Capture the cell that displays the provided text and extract its (x, y) central coordinate. 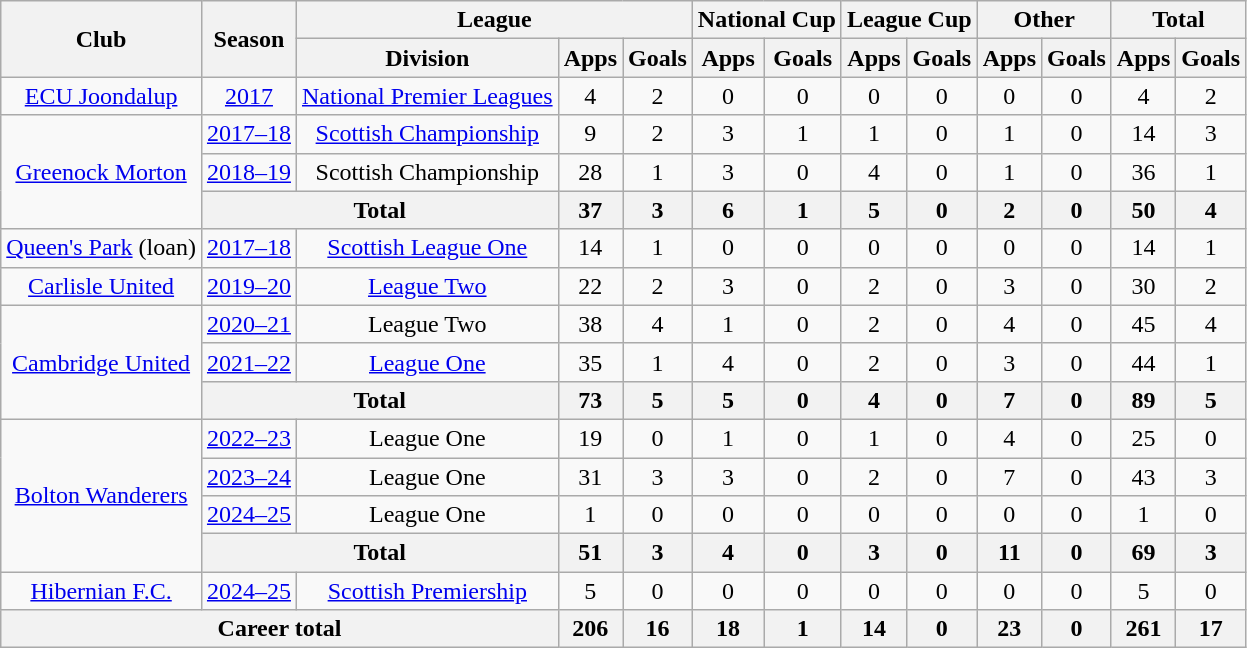
Carlisle United (102, 286)
Hibernian F.C. (102, 591)
261 (1143, 629)
50 (1143, 210)
69 (1143, 553)
2021–22 (248, 362)
43 (1143, 477)
Career total (280, 629)
Season (248, 39)
36 (1143, 172)
44 (1143, 362)
25 (1143, 438)
Scottish Premiership (427, 591)
2017 (248, 96)
11 (1009, 553)
Scottish League One (427, 248)
National Cup (766, 20)
Cambridge United (102, 362)
Greenock Morton (102, 172)
51 (590, 553)
206 (590, 629)
73 (590, 400)
37 (590, 210)
30 (1143, 286)
89 (1143, 400)
Club (102, 39)
2022–23 (248, 438)
ECU Joondalup (102, 96)
35 (590, 362)
2018–19 (248, 172)
National Premier Leagues (427, 96)
31 (590, 477)
Queen's Park (loan) (102, 248)
22 (590, 286)
2023–24 (248, 477)
Division (427, 58)
16 (658, 629)
9 (590, 134)
League Cup (909, 20)
League (494, 20)
18 (728, 629)
2019–20 (248, 286)
Other (1044, 20)
17 (1211, 629)
19 (590, 438)
38 (590, 324)
6 (728, 210)
Bolton Wanderers (102, 495)
45 (1143, 324)
28 (590, 172)
23 (1009, 629)
2020–21 (248, 324)
